Scan for the cell matching the given text and deliver its [x, y] coordinate at center. 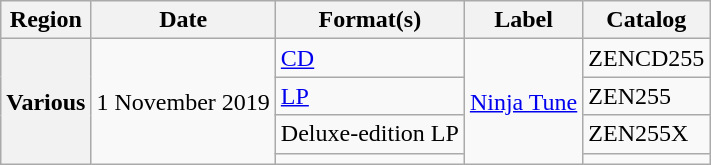
Format(s) [370, 20]
Catalog [646, 20]
Various [46, 102]
1 November 2019 [183, 102]
ZEN255 [646, 96]
Label [523, 20]
Deluxe-edition LP [370, 134]
Date [183, 20]
Ninja Tune [523, 102]
ZEN255X [646, 134]
ZENCD255 [646, 58]
CD [370, 58]
LP [370, 96]
Region [46, 20]
